Search for the cell housing the specified text and yield its (X, Y) center coordinate. 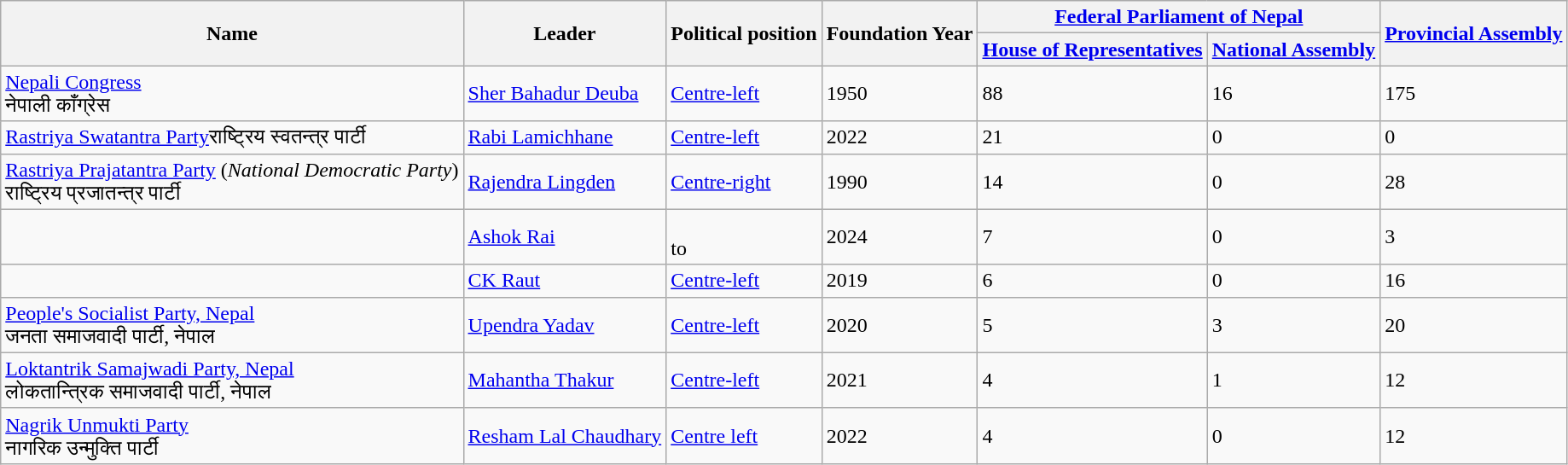
CK Raut (565, 281)
House of Representatives (1092, 49)
Political position (744, 33)
National Assembly (1293, 49)
6 (1092, 281)
20 (1474, 324)
Centre left (744, 435)
People's Socialist Party, Nepalजनता समाजवादी पार्टी, नेपाल (232, 324)
Nagrik Unmukti Partyनागरिक उन्मुक्ति पार्टी (232, 435)
1950 (899, 94)
Rastriya Swatantra Partyराष्ट्रिय स्वतन्त्र पार्टी (232, 137)
Loktantrik Samajwadi Party, Nepalलोकतान्त्रिक समाजवादी पार्टी, नेपाल (232, 381)
Nepali Congressनेपाली काँग्रेस (232, 94)
Rastriya Prajatantra Party (National Democratic Party)राष्ट्रिय प्रजातन्त्र पार्टी (232, 181)
88 (1092, 94)
Upendra Yadav (565, 324)
to (744, 237)
7 (1092, 237)
2024 (899, 237)
175 (1474, 94)
21 (1092, 137)
Rabi Lamichhane (565, 137)
Federal Parliament of Nepal (1179, 17)
1990 (899, 181)
2021 (899, 381)
Foundation Year (899, 33)
Name (232, 33)
Centre-right (744, 181)
2019 (899, 281)
1 (1293, 381)
28 (1474, 181)
Mahantha Thakur (565, 381)
Rajendra Lingden (565, 181)
Leader (565, 33)
5 (1092, 324)
Resham Lal Chaudhary (565, 435)
14 (1092, 181)
Ashok Rai (565, 237)
Provincial Assembly (1474, 33)
2020 (899, 324)
Sher Bahadur Deuba (565, 94)
